Capture the cell that displays the provided text and extract its [x, y] central coordinate. 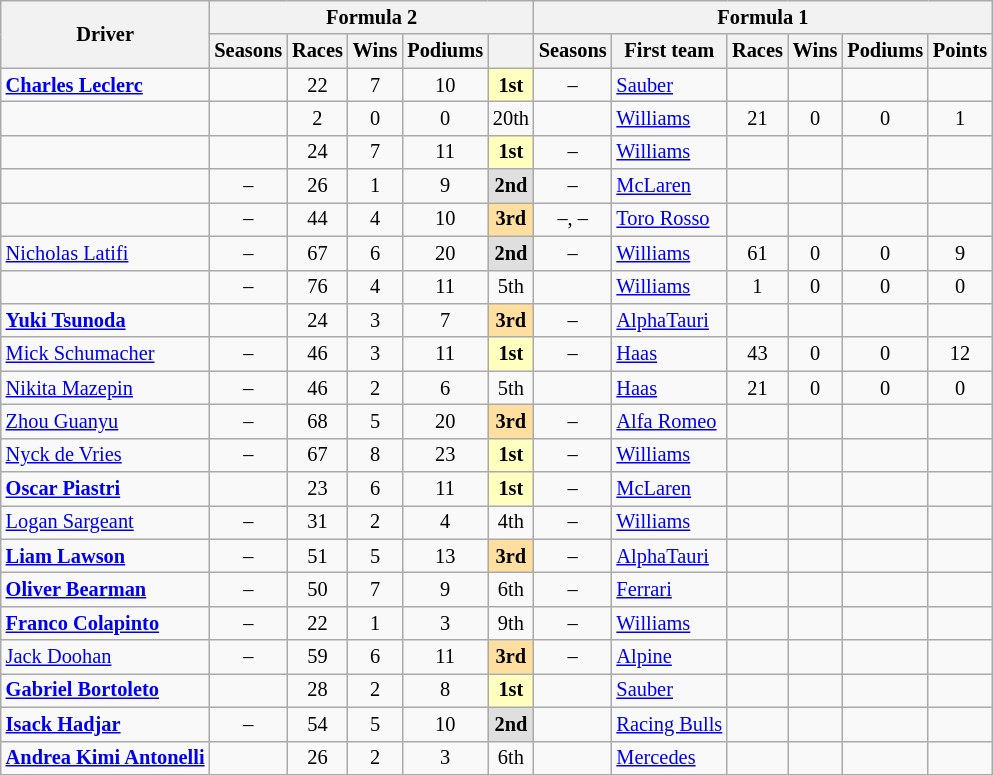
Points [960, 51]
51 [318, 556]
Oliver Bearman [106, 589]
31 [318, 522]
28 [318, 690]
59 [318, 657]
Nikita Mazepin [106, 388]
Mick Schumacher [106, 354]
Formula 1 [763, 17]
Franco Colapinto [106, 623]
4th [511, 522]
Zhou Guanyu [106, 421]
9th [511, 623]
Charles Leclerc [106, 85]
Alfa Romeo [670, 421]
20th [511, 118]
44 [318, 219]
43 [758, 354]
12 [960, 354]
–, – [573, 219]
50 [318, 589]
Racing Bulls [670, 724]
Yuki Tsunoda [106, 320]
Logan Sargeant [106, 522]
Jack Doohan [106, 657]
Nyck de Vries [106, 455]
First team [670, 51]
Driver [106, 34]
Isack Hadjar [106, 724]
61 [758, 253]
Andrea Kimi Antonelli [106, 758]
Alpine [670, 657]
Ferrari [670, 589]
Oscar Piastri [106, 489]
76 [318, 287]
Formula 2 [371, 17]
Toro Rosso [670, 219]
Nicholas Latifi [106, 253]
54 [318, 724]
13 [445, 556]
Gabriel Bortoleto [106, 690]
68 [318, 421]
Liam Lawson [106, 556]
Mercedes [670, 758]
